From the cell containing the given text, extract its center point as (X, Y) coordinate. 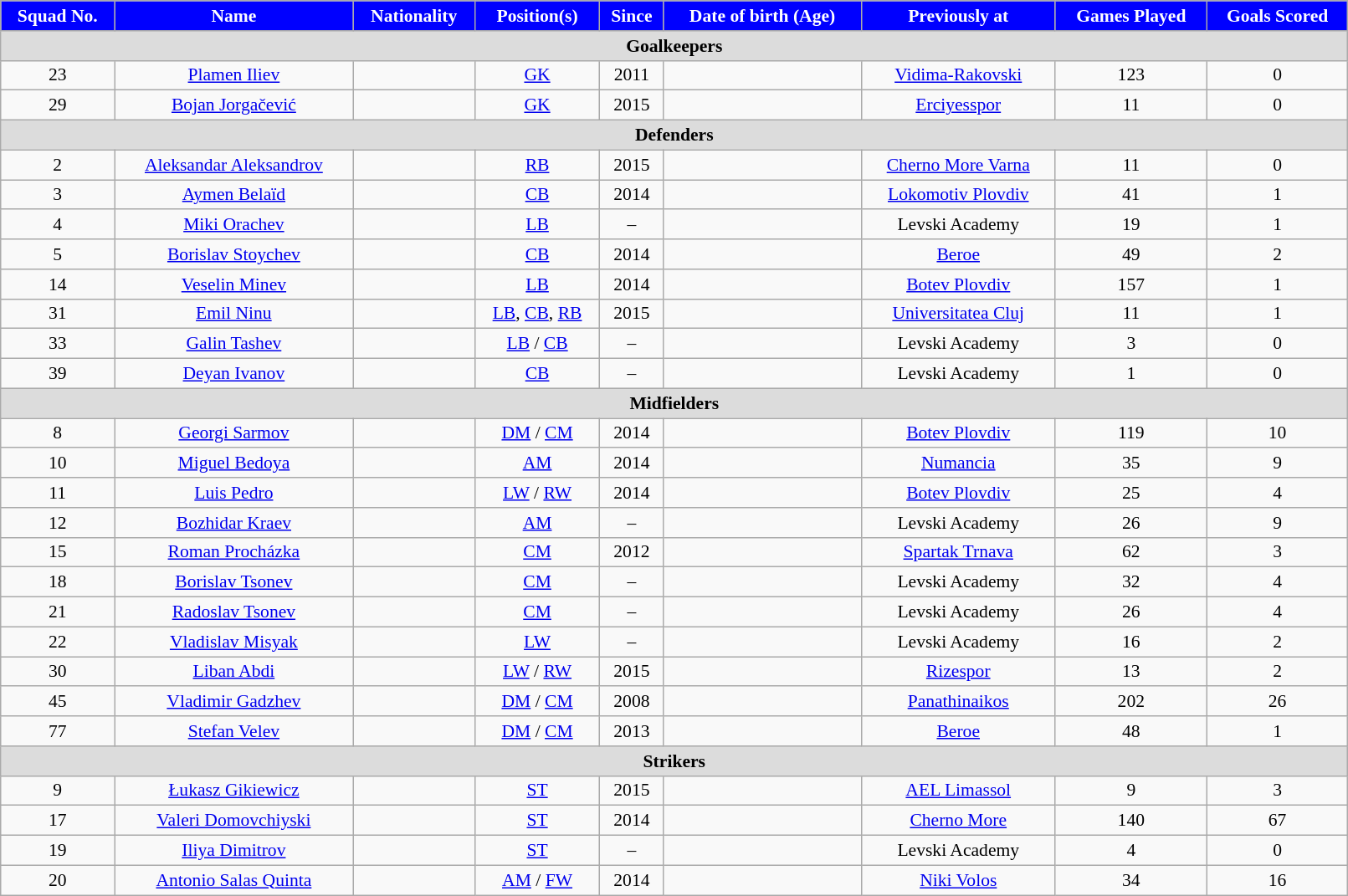
Liban Abdi (234, 672)
Previously at (958, 16)
22 (58, 642)
Bojan Jorgačević (234, 105)
Borislav Stoychev (234, 254)
12 (58, 523)
Miki Orachev (234, 225)
LW (537, 642)
49 (1131, 254)
Vladimir Gadzhev (234, 702)
20 (58, 880)
157 (1131, 284)
Defenders (674, 136)
Bozhidar Kraev (234, 523)
Radoslav Tsonev (234, 612)
34 (1131, 880)
14 (58, 284)
AM / FW (537, 880)
Lokomotiv Plovdiv (958, 195)
23 (58, 75)
Georgi Sarmov (234, 433)
Emil Ninu (234, 314)
Games Played (1131, 16)
Plamen Iliev (234, 75)
LB / CB (537, 344)
Universitatea Cluj (958, 314)
Spartak Trnava (958, 552)
Numancia (958, 463)
Miguel Bedoya (234, 463)
Veselin Minev (234, 284)
202 (1131, 702)
25 (1131, 493)
Roman Procházka (234, 552)
Nationality (413, 16)
Squad No. (58, 16)
77 (58, 731)
Strikers (674, 761)
Vladislav Misyak (234, 642)
15 (58, 552)
2011 (632, 75)
62 (1131, 552)
Midfielders (674, 403)
Name (234, 16)
39 (58, 374)
Cherno More (958, 821)
140 (1131, 821)
5 (58, 254)
Date of birth (Age) (762, 16)
Position(s) (537, 16)
Borislav Tsonev (234, 582)
Vidima-Rakovski (958, 75)
31 (58, 314)
35 (1131, 463)
Niki Volos (958, 880)
41 (1131, 195)
32 (1131, 582)
Aymen Belaïd (234, 195)
Valeri Domovchiyski (234, 821)
Stefan Velev (234, 731)
Iliya Dimitrov (234, 851)
21 (58, 612)
2012 (632, 552)
Deyan Ivanov (234, 374)
LB, CB, RB (537, 314)
45 (58, 702)
67 (1277, 821)
2013 (632, 731)
48 (1131, 731)
17 (58, 821)
8 (58, 433)
RB (537, 165)
Galin Tashev (234, 344)
18 (58, 582)
Goals Scored (1277, 16)
Rizespor (958, 672)
123 (1131, 75)
2008 (632, 702)
Antonio Salas Quinta (234, 880)
119 (1131, 433)
Luis Pedro (234, 493)
Since (632, 16)
30 (58, 672)
Goalkeepers (674, 46)
Erciyesspor (958, 105)
29 (58, 105)
Aleksandar Aleksandrov (234, 165)
13 (1131, 672)
AEL Limassol (958, 791)
Panathinaikos (958, 702)
Cherno More Varna (958, 165)
33 (58, 344)
Łukasz Gikiewicz (234, 791)
